From the cell containing the given text, extract its center point as [X, Y] coordinate. 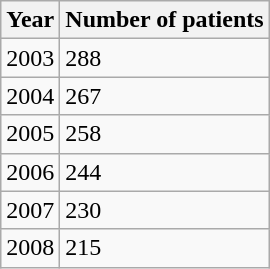
2003 [30, 58]
Year [30, 20]
Number of patients [164, 20]
2005 [30, 134]
2004 [30, 96]
2007 [30, 210]
2006 [30, 172]
288 [164, 58]
215 [164, 248]
2008 [30, 248]
258 [164, 134]
244 [164, 172]
267 [164, 96]
230 [164, 210]
